From the cell containing the given text, extract its center point as [X, Y] coordinate. 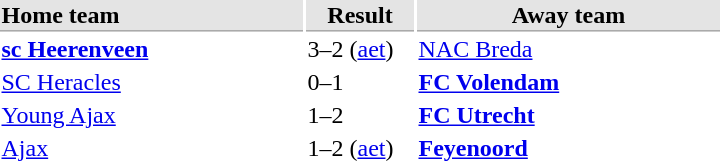
Result [360, 16]
Home team [152, 16]
FC Utrecht [568, 115]
1–2 [360, 115]
Young Ajax [152, 115]
sc Heerenveen [152, 49]
0–1 [360, 83]
Away team [568, 16]
SC Heracles [152, 83]
FC Volendam [568, 83]
NAC Breda [568, 49]
3–2 (aet) [360, 49]
